Output the (X, Y) coordinate of the center of the cell containing the given text.  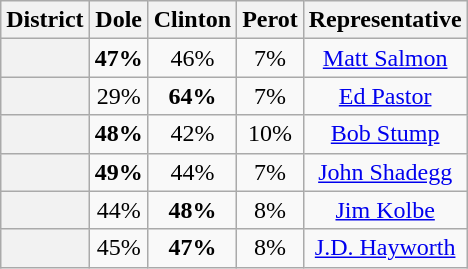
64% (192, 96)
Dole (118, 20)
Ed Pastor (385, 96)
Clinton (192, 20)
J.D. Hayworth (385, 248)
45% (118, 248)
29% (118, 96)
John Shadegg (385, 172)
10% (270, 134)
Jim Kolbe (385, 210)
Perot (270, 20)
Bob Stump (385, 134)
42% (192, 134)
District (45, 20)
Representative (385, 20)
Matt Salmon (385, 58)
49% (118, 172)
46% (192, 58)
